Extract the [x, y] coordinate from the center of the cell holding the provided text.  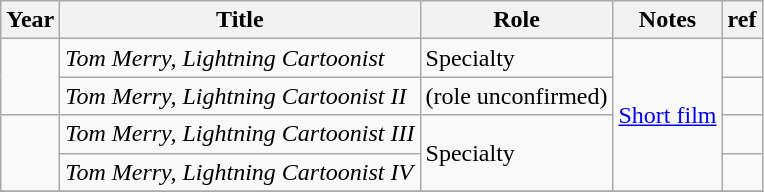
(role unconfirmed) [516, 96]
Tom Merry, Lightning Cartoonist II [240, 96]
Short film [668, 115]
Tom Merry, Lightning Cartoonist [240, 58]
Title [240, 20]
ref [742, 20]
Tom Merry, Lightning Cartoonist IV [240, 172]
Year [30, 20]
Tom Merry, Lightning Cartoonist III [240, 134]
Notes [668, 20]
Role [516, 20]
